Identify which cell holds the provided text, then report its (x, y) central coordinate. 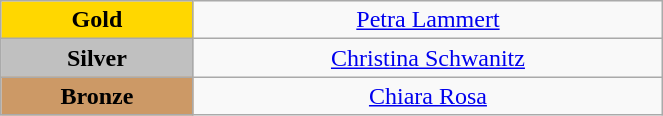
Silver (97, 58)
Christina Schwanitz (428, 58)
Gold (97, 20)
Petra Lammert (428, 20)
Bronze (97, 96)
Chiara Rosa (428, 96)
